Detect which cell encompasses the target text, then output its (x, y) center coordinate. 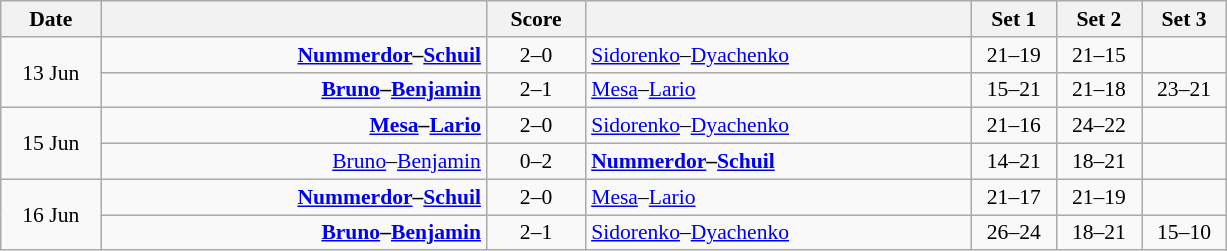
0–2 (536, 162)
21–18 (1098, 90)
Set 1 (1014, 19)
Score (536, 19)
15–21 (1014, 90)
21–16 (1014, 126)
15–10 (1184, 233)
21–15 (1098, 55)
23–21 (1184, 90)
16 Jun (51, 214)
Date (51, 19)
13 Jun (51, 72)
15 Jun (51, 144)
14–21 (1014, 162)
21–17 (1014, 197)
26–24 (1014, 233)
Set 3 (1184, 19)
Set 2 (1098, 19)
24–22 (1098, 126)
